Output the (X, Y) coordinate of the center of the cell containing the given text.  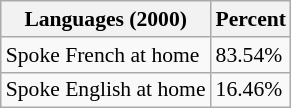
Languages (2000) (106, 19)
Spoke English at home (106, 90)
83.54% (251, 55)
Spoke French at home (106, 55)
Percent (251, 19)
16.46% (251, 90)
